Detect which cell encompasses the target text, then output its (x, y) center coordinate. 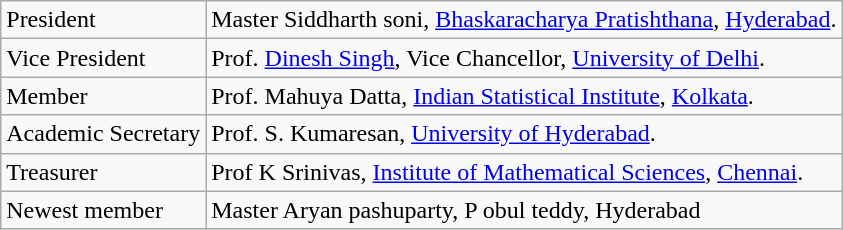
Prof. Dinesh Singh, Vice Chancellor, University of Delhi. (524, 58)
Treasurer (104, 172)
Academic Secretary (104, 134)
Prof. Mahuya Datta, Indian Statistical Institute, Kolkata. (524, 96)
Vice President (104, 58)
Prof K Srinivas, Institute of Mathematical Sciences, Chennai. (524, 172)
Prof. S. Kumaresan, University of Hyderabad. (524, 134)
Member (104, 96)
Master Aryan pashuparty, P obul teddy, Hyderabad (524, 210)
Newest member (104, 210)
Master Siddharth soni, Bhaskaracharya Pratishthana, Hyderabad. (524, 20)
President (104, 20)
